Capture the cell that displays the provided text and extract its [X, Y] central coordinate. 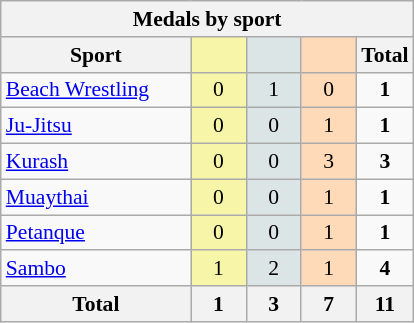
Medals by sport [208, 19]
11 [384, 304]
7 [328, 304]
Ju-Jitsu [96, 126]
4 [384, 269]
2 [274, 269]
Sport [96, 55]
Sambo [96, 269]
Muaythai [96, 197]
Kurash [96, 162]
Beach Wrestling [96, 90]
Petanque [96, 233]
